For the text-containing cell, return its midpoint in [X, Y] coordinate format. 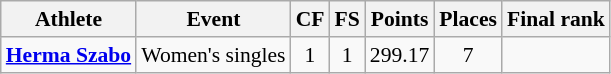
FS [346, 19]
Places [468, 19]
Women's singles [213, 55]
Herma Szabo [68, 55]
Event [213, 19]
CF [310, 19]
Final rank [556, 19]
Points [400, 19]
Athlete [68, 19]
299.17 [400, 55]
7 [468, 55]
